For the text-containing cell, return its midpoint in (x, y) coordinate format. 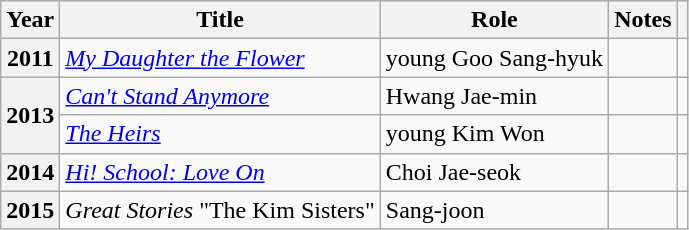
Sang-joon (494, 210)
Notes (643, 20)
Can't Stand Anymore (220, 96)
My Daughter the Flower (220, 58)
2013 (30, 115)
2015 (30, 210)
The Heirs (220, 134)
Title (220, 20)
2011 (30, 58)
young Goo Sang-hyuk (494, 58)
Great Stories "The Kim Sisters" (220, 210)
Choi Jae-seok (494, 172)
2014 (30, 172)
young Kim Won (494, 134)
Year (30, 20)
Hi! School: Love On (220, 172)
Hwang Jae-min (494, 96)
Role (494, 20)
